Extract the [X, Y] coordinate from the center of the cell holding the provided text.  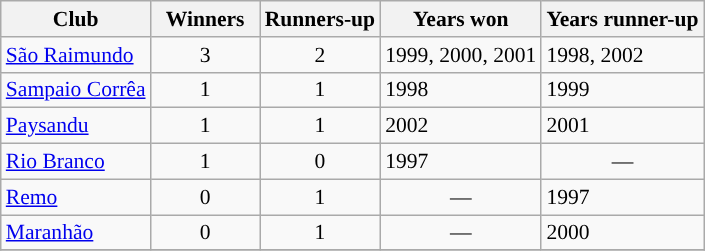
2001 [622, 126]
2000 [622, 233]
Sampaio Corrêa [76, 90]
São Raimundo [76, 55]
3 [206, 55]
1998 [460, 90]
Paysandu [76, 126]
1998, 2002 [622, 55]
Runners-up [320, 19]
2002 [460, 126]
1999, 2000, 2001 [460, 55]
Winners [206, 19]
2 [320, 55]
Rio Branco [76, 162]
Years won [460, 19]
Years runner-up [622, 19]
Club [76, 19]
Remo [76, 197]
1999 [622, 90]
Maranhão [76, 233]
